Output the [x, y] coordinate of the center of the cell containing the given text.  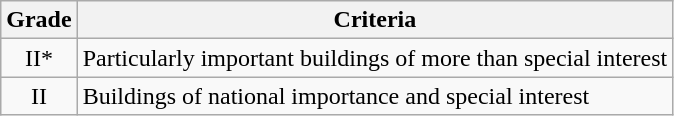
II* [39, 58]
Criteria [375, 20]
Buildings of national importance and special interest [375, 96]
II [39, 96]
Grade [39, 20]
Particularly important buildings of more than special interest [375, 58]
